Locate the cell with the specified text and output its (x, y) center coordinate. 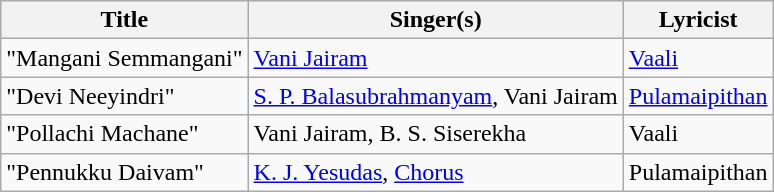
"Pennukku Daivam" (124, 172)
Vani Jairam, B. S. Siserekha (436, 134)
Lyricist (698, 20)
K. J. Yesudas, Chorus (436, 172)
"Devi Neeyindri" (124, 96)
"Mangani Semmangani" (124, 58)
Vani Jairam (436, 58)
"Pollachi Machane" (124, 134)
Singer(s) (436, 20)
Title (124, 20)
S. P. Balasubrahmanyam, Vani Jairam (436, 96)
